For the text-containing cell, return its midpoint in (X, Y) coordinate format. 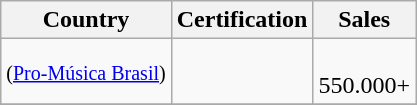
(Pro-Música Brasil) (86, 72)
Sales (364, 20)
Certification (242, 20)
Country (86, 20)
550.000+ (364, 72)
